From the cell containing the given text, extract its center point as [X, Y] coordinate. 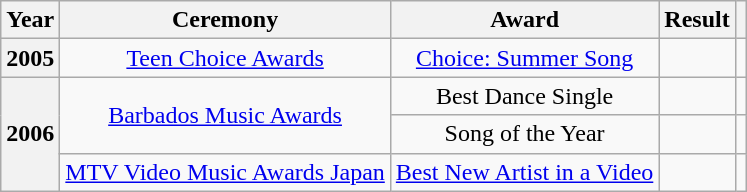
Teen Choice Awards [226, 58]
Ceremony [226, 20]
Year [30, 20]
Barbados Music Awards [226, 115]
2006 [30, 134]
Choice: Summer Song [524, 58]
MTV Video Music Awards Japan [226, 172]
Result [697, 20]
2005 [30, 58]
Song of the Year [524, 134]
Best New Artist in a Video [524, 172]
Best Dance Single [524, 96]
Award [524, 20]
